Locate the cell with the specified text and output its (x, y) center coordinate. 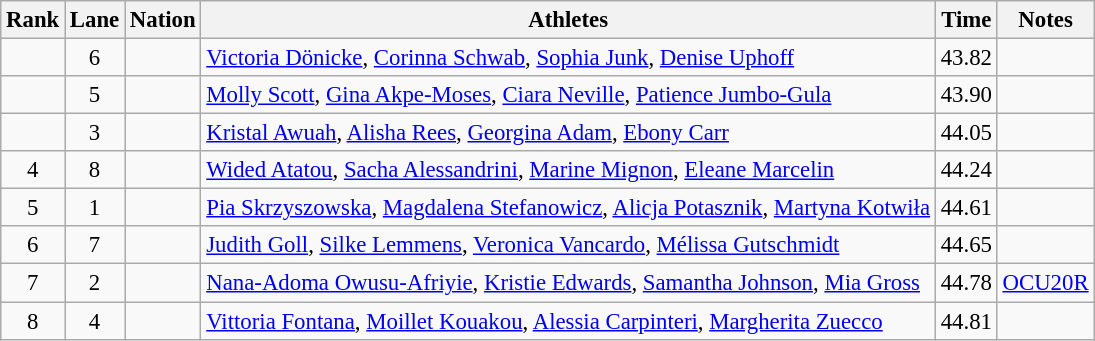
44.05 (966, 133)
Lane (95, 20)
Nana-Adoma Owusu-Afriyie, Kristie Edwards, Samantha Johnson, Mia Gross (568, 283)
44.65 (966, 245)
43.82 (966, 58)
Pia Skrzyszowska, Magdalena Stefanowicz, Alicja Potasznik, Martyna Kotwiła (568, 208)
Judith Goll, Silke Lemmens, Veronica Vancardo, Mélissa Gutschmidt (568, 245)
44.81 (966, 321)
OCU20R (1046, 283)
43.90 (966, 95)
Kristal Awuah, Alisha Rees, Georgina Adam, Ebony Carr (568, 133)
Victoria Dönicke, Corinna Schwab, Sophia Junk, Denise Uphoff (568, 58)
2 (95, 283)
44.24 (966, 170)
Nation (163, 20)
Notes (1046, 20)
44.61 (966, 208)
Molly Scott, Gina Akpe-Moses, Ciara Neville, Patience Jumbo-Gula (568, 95)
Vittoria Fontana, Moillet Kouakou, Alessia Carpinteri, Margherita Zuecco (568, 321)
Wided Atatou, Sacha Alessandrini, Marine Mignon, Eleane Marcelin (568, 170)
1 (95, 208)
Athletes (568, 20)
3 (95, 133)
44.78 (966, 283)
Time (966, 20)
Rank (33, 20)
